Scan for the cell matching the given text and deliver its (x, y) coordinate at center. 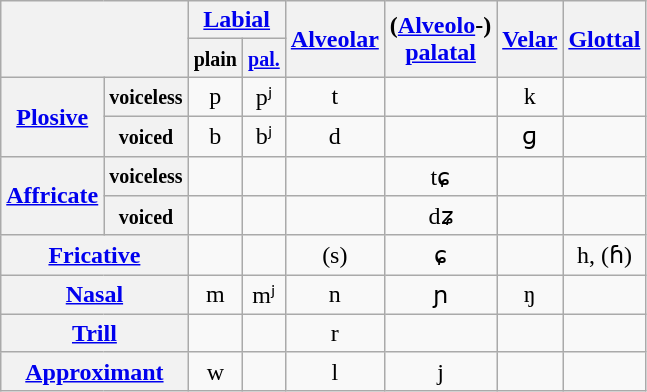
Nasal (94, 295)
(Alveolo-)palatal (440, 39)
b (215, 136)
h, (ɦ) (604, 255)
n (334, 295)
ɲ (440, 295)
Velar (530, 39)
m (215, 295)
pal. (264, 58)
Plosive (52, 116)
p (215, 97)
ɕ (440, 255)
plain (215, 58)
Approximant (94, 371)
(s) (334, 255)
d (334, 136)
l (334, 371)
j (440, 371)
bʲ (264, 136)
dʑ (440, 216)
ɡ (530, 136)
Labial (236, 20)
mʲ (264, 295)
Glottal (604, 39)
t (334, 97)
k (530, 97)
Affricate (52, 196)
Trill (94, 333)
ŋ (530, 295)
Fricative (94, 255)
r (334, 333)
w (215, 371)
pʲ (264, 97)
Alveolar (334, 39)
tɕ (440, 176)
